Extract the (x, y) coordinate from the center of the cell holding the provided text.  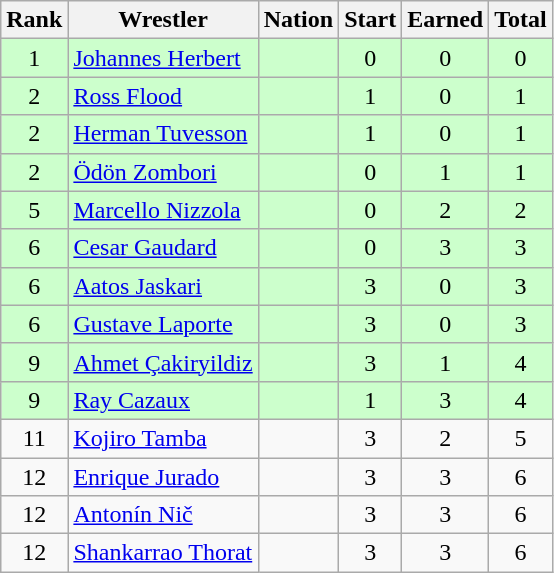
11 (34, 438)
Aatos Jaskari (163, 286)
Johannes Herbert (163, 58)
Ödön Zombori (163, 172)
Enrique Jurado (163, 477)
Herman Tuvesson (163, 134)
Ahmet Çakiryildiz (163, 362)
Ross Flood (163, 96)
Gustave Laporte (163, 324)
Shankarrao Thorat (163, 553)
Nation (298, 20)
Total (521, 20)
Ray Cazaux (163, 400)
Start (370, 20)
Cesar Gaudard (163, 248)
Marcello Nizzola (163, 210)
Antonín Nič (163, 515)
Kojiro Tamba (163, 438)
Wrestler (163, 20)
Earned (446, 20)
Rank (34, 20)
